Pinpoint the cell where the given text exists, returning its [X, Y] midpoint coordinate. 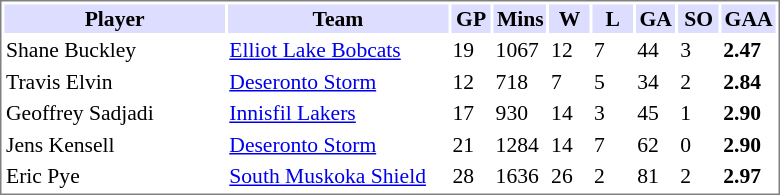
45 [656, 113]
2.97 [749, 176]
South Muskoka Shield [338, 176]
2.47 [749, 50]
28 [471, 176]
21 [471, 144]
Geoffrey Sadjadi [114, 113]
Mins [520, 18]
1636 [520, 176]
Innisfil Lakers [338, 113]
Team [338, 18]
Jens Kensell [114, 144]
62 [656, 144]
44 [656, 50]
1067 [520, 50]
L [613, 18]
17 [471, 113]
2.84 [749, 82]
W [570, 18]
GA [656, 18]
Elliot Lake Bobcats [338, 50]
81 [656, 176]
26 [570, 176]
1284 [520, 144]
Shane Buckley [114, 50]
SO [699, 18]
718 [520, 82]
930 [520, 113]
Player [114, 18]
GP [471, 18]
Travis Elvin [114, 82]
19 [471, 50]
GAA [749, 18]
Eric Pye [114, 176]
1 [699, 113]
0 [699, 144]
5 [613, 82]
34 [656, 82]
